Detect which cell encompasses the target text, then output its [x, y] center coordinate. 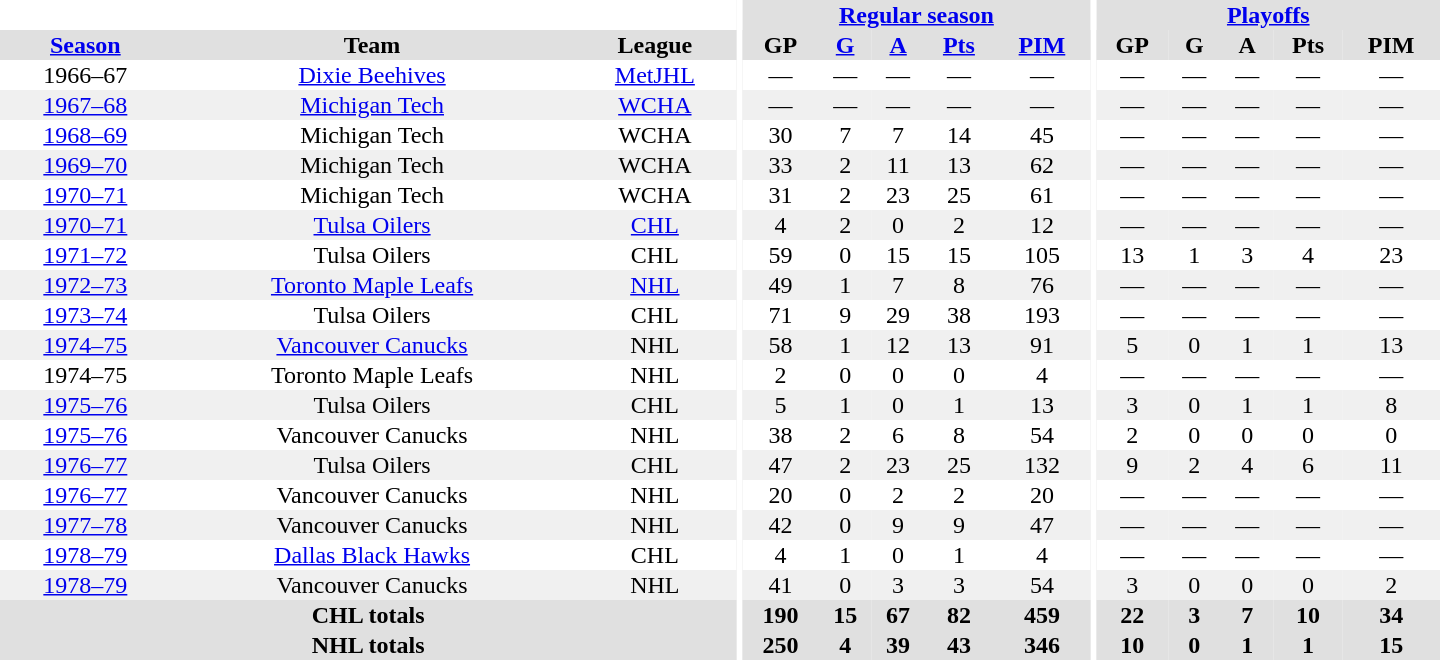
34 [1391, 615]
CHL totals [368, 615]
1977–78 [86, 525]
346 [1042, 645]
71 [780, 315]
49 [780, 285]
459 [1042, 615]
30 [780, 135]
190 [780, 615]
1972–73 [86, 285]
1969–70 [86, 165]
Dixie Beehives [372, 75]
76 [1042, 285]
59 [780, 255]
61 [1042, 195]
41 [780, 585]
29 [898, 315]
62 [1042, 165]
132 [1042, 465]
Playoffs [1268, 15]
105 [1042, 255]
MetJHL [654, 75]
Team [372, 45]
Season [86, 45]
33 [780, 165]
67 [898, 615]
Dallas Black Hawks [372, 555]
1971–72 [86, 255]
22 [1132, 615]
1966–67 [86, 75]
45 [1042, 135]
League [654, 45]
14 [960, 135]
43 [960, 645]
42 [780, 525]
31 [780, 195]
1968–69 [86, 135]
NHL totals [368, 645]
Regular season [916, 15]
1973–74 [86, 315]
91 [1042, 345]
58 [780, 345]
250 [780, 645]
39 [898, 645]
193 [1042, 315]
1967–68 [86, 105]
82 [960, 615]
